Capture the cell that displays the provided text and extract its [x, y] central coordinate. 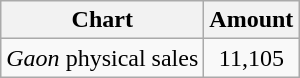
Gaon physical sales [102, 58]
11,105 [252, 58]
Chart [102, 20]
Amount [252, 20]
